Capture the cell that displays the provided text and extract its (x, y) central coordinate. 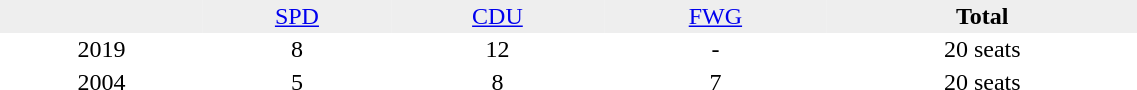
CDU (498, 16)
SPD (297, 16)
8 (297, 50)
- (716, 50)
12 (498, 50)
FWG (716, 16)
2019 (102, 50)
